Find where the given text appears and provide that cell's center as [X, Y] coordinate. 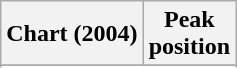
Chart (2004) [72, 34]
Peakposition [189, 34]
